Identify which cell holds the provided text, then report its (x, y) central coordinate. 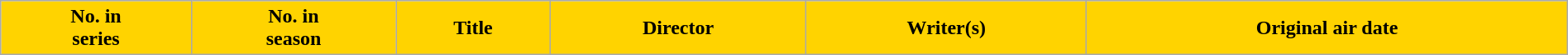
Writer(s) (946, 28)
Title (473, 28)
No. inseries (96, 28)
No. inseason (293, 28)
Original air date (1327, 28)
Director (678, 28)
